Determine the [X, Y] coordinate at the center of the cell enclosing the given text.  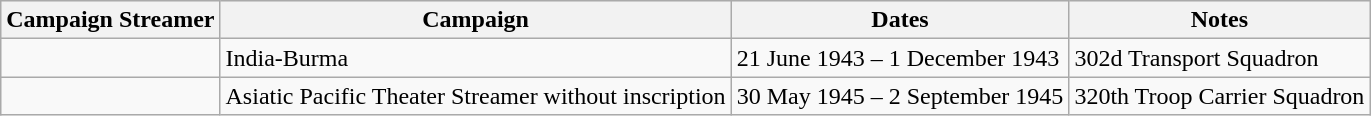
Dates [900, 20]
India-Burma [476, 58]
Campaign [476, 20]
Asiatic Pacific Theater Streamer without inscription [476, 96]
320th Troop Carrier Squadron [1220, 96]
Notes [1220, 20]
302d Transport Squadron [1220, 58]
Campaign Streamer [110, 20]
21 June 1943 – 1 December 1943 [900, 58]
30 May 1945 – 2 September 1945 [900, 96]
